Find where the given text appears and provide that cell's center as (x, y) coordinate. 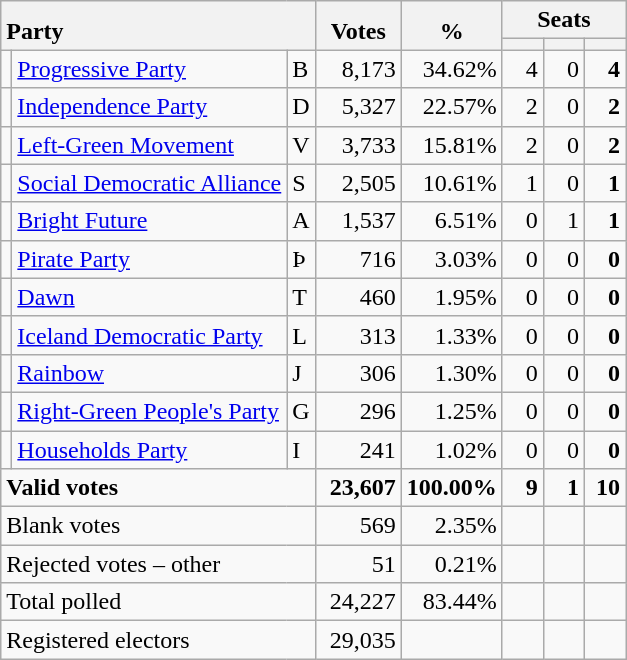
1.02% (452, 449)
Votes (358, 26)
313 (358, 335)
I (301, 449)
34.62% (452, 69)
L (301, 335)
Progressive Party (150, 69)
1.30% (452, 373)
B (301, 69)
Dawn (150, 297)
A (301, 221)
G (301, 411)
23,607 (358, 488)
1.95% (452, 297)
Party (158, 26)
51 (358, 564)
306 (358, 373)
Left-Green Movement (150, 145)
296 (358, 411)
Þ (301, 259)
24,227 (358, 602)
Rejected votes – other (158, 564)
Right-Green People's Party (150, 411)
Total polled (158, 602)
Independence Party (150, 107)
1.33% (452, 335)
% (452, 26)
9 (522, 488)
Seats (564, 20)
T (301, 297)
Iceland Democratic Party (150, 335)
3,733 (358, 145)
V (301, 145)
S (301, 183)
Valid votes (158, 488)
15.81% (452, 145)
6.51% (452, 221)
2,505 (358, 183)
83.44% (452, 602)
10 (604, 488)
Rainbow (150, 373)
460 (358, 297)
Blank votes (158, 526)
J (301, 373)
Registered electors (158, 640)
241 (358, 449)
1.25% (452, 411)
Social Democratic Alliance (150, 183)
Pirate Party (150, 259)
29,035 (358, 640)
569 (358, 526)
3.03% (452, 259)
22.57% (452, 107)
2.35% (452, 526)
5,327 (358, 107)
10.61% (452, 183)
D (301, 107)
8,173 (358, 69)
716 (358, 259)
100.00% (452, 488)
1,537 (358, 221)
0.21% (452, 564)
Households Party (150, 449)
Bright Future (150, 221)
